Determine the (X, Y) coordinate at the center of the cell enclosing the given text.  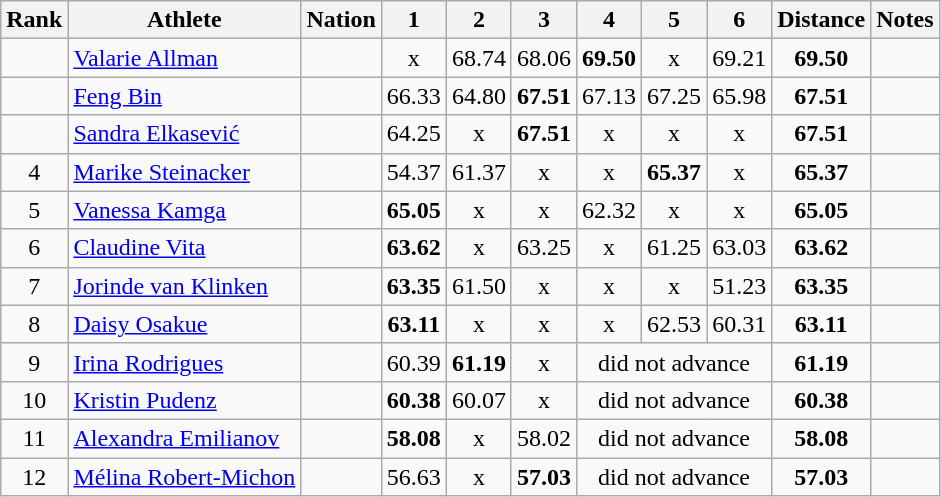
60.07 (478, 400)
Rank (34, 20)
61.50 (478, 286)
7 (34, 286)
9 (34, 362)
1 (414, 20)
Kristin Pudenz (184, 400)
54.37 (414, 172)
Mélina Robert-Michon (184, 477)
68.74 (478, 58)
61.25 (674, 248)
3 (544, 20)
51.23 (740, 286)
64.80 (478, 96)
Irina Rodrigues (184, 362)
Feng Bin (184, 96)
63.03 (740, 248)
61.37 (478, 172)
58.02 (544, 438)
67.25 (674, 96)
60.31 (740, 324)
60.39 (414, 362)
Valarie Allman (184, 58)
10 (34, 400)
Alexandra Emilianov (184, 438)
2 (478, 20)
Sandra Elkasević (184, 134)
12 (34, 477)
Claudine Vita (184, 248)
Marike Steinacker (184, 172)
Nation (341, 20)
67.13 (608, 96)
68.06 (544, 58)
69.21 (740, 58)
8 (34, 324)
66.33 (414, 96)
64.25 (414, 134)
63.25 (544, 248)
62.53 (674, 324)
Athlete (184, 20)
62.32 (608, 210)
Jorinde van Klinken (184, 286)
Daisy Osakue (184, 324)
11 (34, 438)
65.98 (740, 96)
56.63 (414, 477)
Notes (905, 20)
Distance (822, 20)
Vanessa Kamga (184, 210)
